For the text-containing cell, return its midpoint in [X, Y] coordinate format. 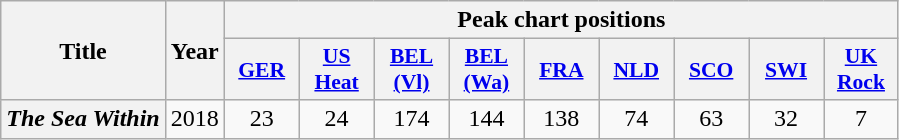
GER [262, 70]
23 [262, 119]
63 [712, 119]
USHeat [336, 70]
2018 [194, 119]
SWI [786, 70]
Year [194, 50]
BEL(Vl) [412, 70]
32 [786, 119]
138 [562, 119]
74 [636, 119]
SCO [712, 70]
FRA [562, 70]
7 [862, 119]
BEL(Wa) [486, 70]
174 [412, 119]
UKRock [862, 70]
The Sea Within [83, 119]
NLD [636, 70]
Title [83, 50]
144 [486, 119]
24 [336, 119]
Peak chart positions [561, 20]
